For the text-containing cell, return its midpoint in [X, Y] coordinate format. 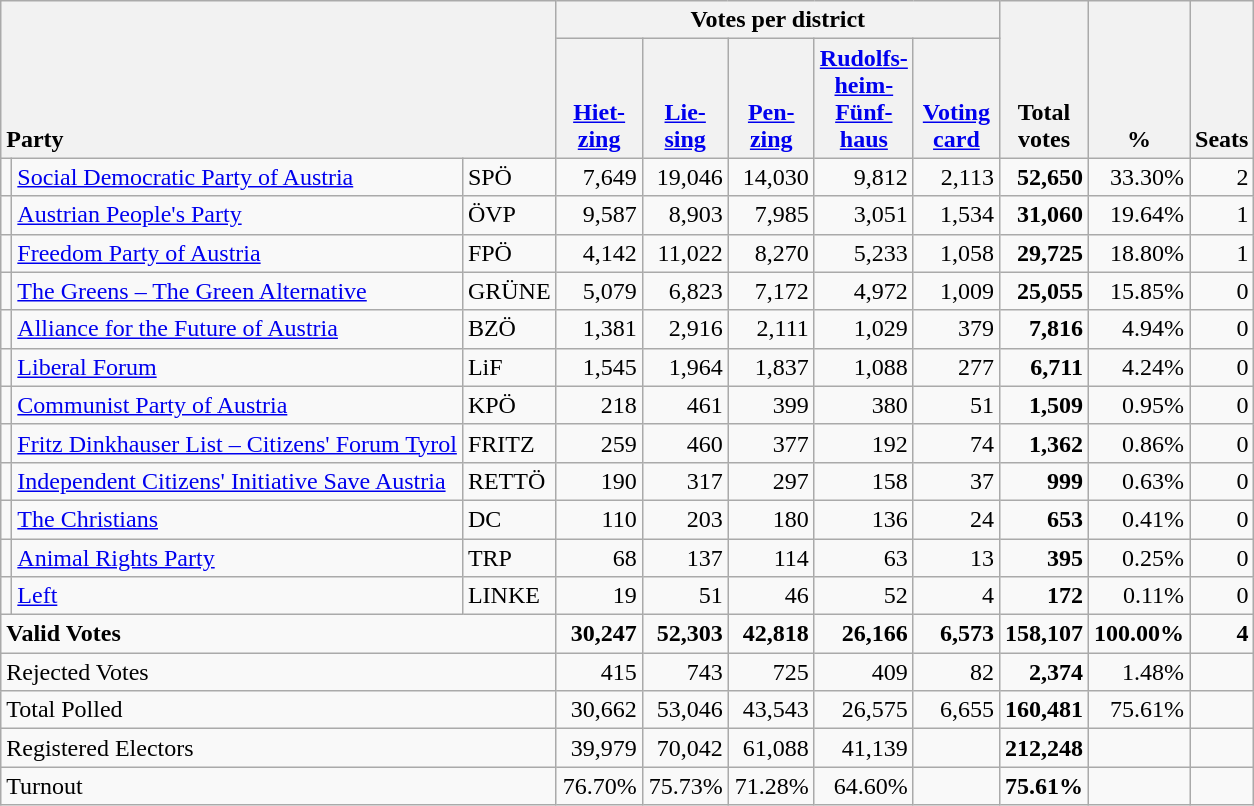
1,837 [771, 367]
Independent Citizens' Initiative Save Austria [238, 481]
6,573 [956, 634]
19,046 [685, 177]
% [1140, 80]
18.80% [1140, 253]
317 [685, 481]
460 [685, 443]
26,575 [864, 710]
75.73% [685, 786]
FRITZ [509, 443]
52,303 [685, 634]
743 [685, 672]
0.63% [1140, 481]
160,481 [1044, 710]
218 [599, 405]
25,055 [1044, 291]
0.95% [1140, 405]
1,545 [599, 367]
Registered Electors [278, 748]
1,509 [1044, 405]
2 [1222, 177]
380 [864, 405]
2,113 [956, 177]
ÖVP [509, 215]
42,818 [771, 634]
82 [956, 672]
9,587 [599, 215]
61,088 [771, 748]
172 [1044, 596]
Rejected Votes [278, 672]
4,972 [864, 291]
1,381 [599, 329]
31,060 [1044, 215]
TRP [509, 557]
14,030 [771, 177]
4.24% [1140, 367]
0.41% [1140, 519]
2,111 [771, 329]
379 [956, 329]
Party [278, 80]
6,655 [956, 710]
68 [599, 557]
64.60% [864, 786]
Freedom Party of Austria [238, 253]
52 [864, 596]
461 [685, 405]
LINKE [509, 596]
FPÖ [509, 253]
30,247 [599, 634]
1,362 [1044, 443]
41,139 [864, 748]
RETTÖ [509, 481]
180 [771, 519]
Votingcard [956, 98]
GRÜNE [509, 291]
6,823 [685, 291]
The Greens – The Green Alternative [238, 291]
1,009 [956, 291]
24 [956, 519]
Liberal Forum [238, 367]
19 [599, 596]
Pen-zing [771, 98]
46 [771, 596]
137 [685, 557]
277 [956, 367]
4,142 [599, 253]
LiF [509, 367]
7,985 [771, 215]
203 [685, 519]
BZÖ [509, 329]
1,964 [685, 367]
415 [599, 672]
7,172 [771, 291]
Votes per district [778, 20]
5,079 [599, 291]
DC [509, 519]
377 [771, 443]
0.86% [1140, 443]
30,662 [599, 710]
26,166 [864, 634]
0.11% [1140, 596]
KPÖ [509, 405]
29,725 [1044, 253]
Austrian People's Party [238, 215]
Animal Rights Party [238, 557]
5,233 [864, 253]
9,812 [864, 177]
Alliance for the Future of Austria [238, 329]
53,046 [685, 710]
76.70% [599, 786]
1.48% [1140, 672]
4.94% [1140, 329]
33.30% [1140, 177]
259 [599, 443]
158 [864, 481]
Seats [1222, 80]
Hiet-zing [599, 98]
19.64% [1140, 215]
The Christians [238, 519]
110 [599, 519]
Communist Party of Austria [238, 405]
Social Democratic Party of Austria [238, 177]
63 [864, 557]
1,029 [864, 329]
192 [864, 443]
Turnout [278, 786]
136 [864, 519]
399 [771, 405]
395 [1044, 557]
Rudolfs-heim-Fünf-haus [864, 98]
999 [1044, 481]
SPÖ [509, 177]
Fritz Dinkhauser List – Citizens' Forum Tyrol [238, 443]
Left [238, 596]
Total Polled [278, 710]
13 [956, 557]
114 [771, 557]
2,916 [685, 329]
725 [771, 672]
8,903 [685, 215]
71.28% [771, 786]
1,058 [956, 253]
6,711 [1044, 367]
1,088 [864, 367]
15.85% [1140, 291]
37 [956, 481]
212,248 [1044, 748]
409 [864, 672]
Valid Votes [278, 634]
Totalvotes [1044, 80]
7,649 [599, 177]
7,816 [1044, 329]
297 [771, 481]
158,107 [1044, 634]
Lie-sing [685, 98]
2,374 [1044, 672]
70,042 [685, 748]
39,979 [599, 748]
52,650 [1044, 177]
43,543 [771, 710]
74 [956, 443]
11,022 [685, 253]
0.25% [1140, 557]
190 [599, 481]
3,051 [864, 215]
1,534 [956, 215]
8,270 [771, 253]
653 [1044, 519]
100.00% [1140, 634]
